Determine the [x, y] coordinate at the center of the cell enclosing the given text.  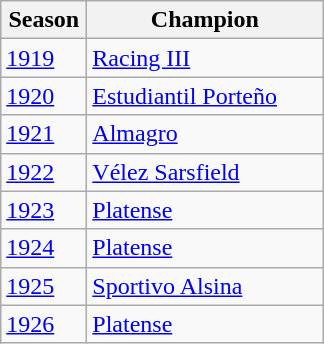
1922 [44, 172]
Estudiantil Porteño [205, 96]
1923 [44, 210]
1919 [44, 58]
Racing III [205, 58]
1921 [44, 134]
1925 [44, 286]
Champion [205, 20]
Almagro [205, 134]
Season [44, 20]
Sportivo Alsina [205, 286]
1920 [44, 96]
1926 [44, 324]
1924 [44, 248]
Vélez Sarsfield [205, 172]
